From the cell containing the given text, extract its center point as [x, y] coordinate. 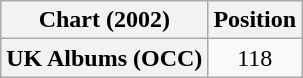
118 [255, 58]
Position [255, 20]
UK Albums (OCC) [104, 58]
Chart (2002) [104, 20]
